Extract the (X, Y) coordinate from the center of the cell holding the provided text.  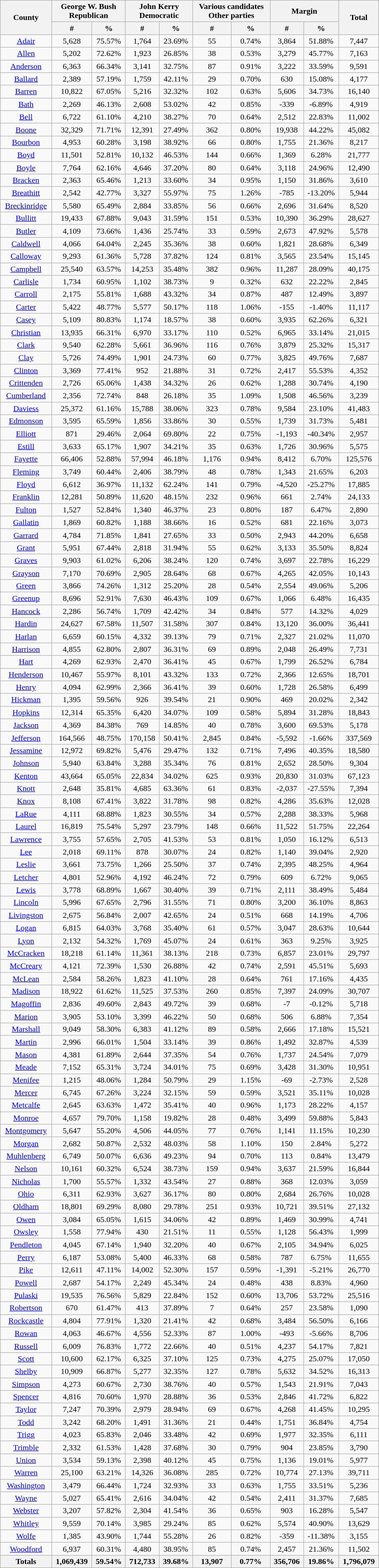
0.44% (251, 1422)
66,406 (72, 459)
22.16% (321, 522)
36.17% (176, 1194)
3,697 (287, 560)
32.93% (176, 1485)
5,632 (287, 1371)
6.48% (321, 599)
382 (212, 269)
61.47% (109, 1308)
75.57% (109, 41)
36,441 (359, 624)
5,547 (359, 1511)
363 (287, 940)
44.05% (176, 1131)
57.19% (109, 79)
2,684 (287, 1194)
George W. BushRepublican (89, 11)
Christian (26, 332)
Spencer (26, 1397)
50 (212, 1017)
307 (212, 624)
9,584 (287, 408)
1,759 (142, 79)
LaRue (26, 814)
2,406 (142, 472)
1,999 (359, 1232)
-359 (287, 1536)
2,648 (72, 789)
43.90% (109, 1536)
1,491 (142, 1422)
1,492 (287, 1042)
-0.12% (321, 1004)
Hart (26, 662)
40.12% (176, 1460)
46.18% (176, 459)
5,693 (359, 966)
32.32% (176, 92)
38.95% (176, 1549)
Lee (26, 852)
1,724 (142, 1485)
46.53% (176, 155)
McCracken (26, 953)
4,190 (359, 383)
Boone (26, 130)
9,903 (72, 560)
46.13% (109, 104)
55.20% (109, 1131)
1,543 (287, 1384)
438 (287, 1283)
3,790 (359, 1447)
58 (212, 1143)
110 (212, 332)
41.54% (176, 1511)
34.02% (176, 776)
3,825 (287, 358)
-5,592 (287, 738)
56.84% (109, 915)
-69 (287, 1080)
3,222 (287, 66)
Boyd (26, 155)
Carlisle (26, 282)
Carter (26, 307)
3,768 (142, 928)
26.18% (176, 396)
6,636 (142, 1156)
34.73% (321, 92)
52.88% (109, 459)
34.06% (176, 1219)
4,801 (72, 877)
3,935 (287, 320)
41.45% (321, 1410)
39,711 (359, 1473)
4,177 (359, 79)
29.46% (109, 434)
3,428 (287, 1067)
1,090 (359, 1308)
1,700 (72, 1181)
4,029 (359, 611)
7 (212, 1308)
6,499 (359, 687)
37.53% (176, 991)
12,611 (72, 1270)
4,109 (72, 231)
3,084 (72, 1219)
5,277 (142, 1371)
3,499 (287, 1118)
68.89% (109, 890)
Fulton (26, 510)
50.17% (176, 307)
Clinton (26, 371)
52.84% (109, 510)
1,667 (142, 890)
38.76% (176, 1384)
20.02% (321, 700)
70.39% (109, 1410)
67.88% (109, 218)
670 (72, 1308)
Perry (26, 1257)
68.20% (109, 1422)
61.36% (109, 256)
Lincoln (26, 903)
Ohio (26, 1194)
4,237 (287, 1346)
0.83% (251, 789)
4,157 (359, 1105)
4,023 (72, 1435)
5,728 (142, 256)
6,325 (142, 1359)
8,108 (72, 801)
94 (212, 1156)
1,469 (287, 1219)
6,206 (142, 560)
4,273 (72, 1384)
3,778 (72, 890)
46.33% (176, 1257)
36.96% (176, 345)
Campbell (26, 269)
48.03% (176, 1143)
31.59% (176, 218)
0.65% (251, 1511)
4,275 (287, 1359)
25,372 (72, 408)
5,894 (287, 712)
609 (287, 877)
2,356 (72, 396)
5,575 (359, 446)
2,512 (287, 117)
6,937 (72, 1549)
6,745 (72, 1093)
Owsley (26, 1232)
1,772 (142, 1346)
2,884 (142, 206)
2,064 (142, 434)
6,166 (359, 1321)
232 (212, 497)
21.91% (321, 1384)
Trigg (26, 1435)
50.79% (176, 1080)
118 (212, 307)
11,522 (287, 827)
Nicholas (26, 1181)
18,218 (72, 953)
29.24% (176, 1523)
57.65% (109, 839)
Pulaski (26, 1295)
74.26% (109, 586)
2,554 (287, 586)
59.88% (321, 1118)
159 (212, 1169)
4,919 (359, 104)
1,050 (287, 839)
22.84% (176, 1295)
116 (212, 345)
Monroe (26, 1118)
10,295 (359, 1410)
-5.66% (321, 1333)
31.03% (321, 776)
6,363 (72, 66)
-7 (287, 1004)
8,824 (359, 548)
4,094 (72, 687)
Leslie (26, 865)
681 (287, 522)
28.68% (321, 244)
3,399 (142, 1017)
31.64% (321, 206)
2,996 (72, 1042)
61.14% (109, 953)
45.77% (321, 54)
4,192 (142, 877)
1,438 (142, 383)
2,048 (287, 649)
18,922 (72, 991)
42.11% (176, 79)
6,321 (359, 320)
37.68% (176, 1447)
60.67% (109, 1384)
5,206 (359, 586)
39.04% (321, 852)
71 (212, 903)
4,855 (72, 649)
11,655 (359, 1257)
3,905 (72, 1017)
12.03% (321, 1181)
7,764 (72, 167)
24.54% (321, 1055)
1,158 (142, 1118)
4,964 (359, 865)
45.34% (176, 1283)
16.12% (321, 839)
2,132 (72, 940)
9,293 (72, 256)
26.49% (321, 649)
Mason (26, 1055)
55.53% (321, 371)
51.75% (321, 827)
12,391 (142, 130)
12,490 (359, 167)
Washington (26, 1485)
21.59% (321, 1169)
6,025 (359, 1245)
33.86% (176, 421)
23.85% (321, 1447)
Breckinridge (26, 206)
36.84% (321, 1422)
5,661 (142, 345)
Muhlenberg (26, 1156)
Garrard (26, 535)
Ballard (26, 79)
4,265 (287, 573)
1.00% (251, 1333)
30.40% (176, 890)
7,079 (359, 1055)
40.90% (321, 1523)
2,696 (287, 206)
69.29% (109, 1207)
41,483 (359, 408)
19,433 (72, 218)
5,726 (72, 358)
31.36% (176, 1422)
125,576 (359, 459)
21.51% (176, 1232)
1,136 (287, 1460)
Grayson (26, 573)
32.75% (176, 66)
Webster (26, 1511)
1,288 (287, 383)
2,304 (142, 1511)
1,066 (287, 599)
1,508 (287, 396)
-2,037 (287, 789)
Knott (26, 789)
19,535 (72, 1295)
3,822 (142, 801)
57.82% (109, 1511)
61.62% (109, 991)
7,821 (359, 1346)
Meade (26, 1067)
2,417 (287, 371)
37.10% (176, 1359)
44.22% (321, 130)
3,534 (72, 1460)
2,705 (142, 839)
3,595 (72, 421)
Hardin (26, 624)
40.35% (321, 750)
40,175 (359, 269)
37.89% (176, 1308)
22,264 (359, 827)
577 (287, 611)
2,807 (142, 649)
7,685 (359, 1498)
1,150 (287, 180)
2,269 (72, 104)
16.28% (321, 1511)
15,788 (142, 408)
Jefferson (26, 738)
2.84% (321, 1143)
Barren (26, 92)
4,435 (359, 978)
48.15% (176, 497)
Warren (26, 1473)
Metcalfe (26, 1105)
Caldwell (26, 244)
38.24% (176, 560)
3,239 (359, 396)
17,050 (359, 1359)
6,658 (359, 535)
2,796 (142, 903)
49.06% (321, 586)
13,907 (212, 1561)
62.16% (109, 167)
11,620 (142, 497)
41.10% (176, 978)
9,043 (142, 218)
Casey (26, 320)
67.44% (109, 548)
Rockcastle (26, 1321)
2,645 (72, 1105)
6.70% (321, 459)
Montgomery (26, 1131)
3,133 (287, 548)
-13.20% (321, 193)
26.76% (321, 1194)
5,578 (359, 231)
28.64% (176, 573)
22.83% (321, 117)
2,363 (72, 180)
30.74% (321, 383)
661 (287, 497)
60.28% (109, 142)
4,381 (72, 1055)
Madison (26, 991)
8,706 (359, 1333)
Cumberland (26, 396)
27.65% (176, 535)
20,830 (287, 776)
7,163 (359, 54)
Trimble (26, 1447)
3,479 (72, 1485)
Laurel (26, 827)
36.08% (176, 1473)
18,701 (359, 674)
Harrison (26, 649)
25,516 (359, 1295)
0.88% (251, 1181)
17.16% (321, 978)
73.66% (109, 231)
60.32% (109, 1169)
7,496 (287, 750)
9,049 (72, 1029)
0.90% (251, 700)
39.51% (321, 1207)
2,905 (142, 573)
-1,391 (287, 1270)
9,065 (359, 877)
53.02% (176, 104)
21.88% (176, 371)
10,721 (287, 1207)
62.80% (109, 649)
6,383 (142, 1029)
-2.73% (321, 1080)
27.49% (176, 130)
1,728 (287, 687)
170,158 (142, 738)
260 (212, 991)
35.41% (176, 1105)
19.82% (176, 1118)
2,652 (287, 763)
3,985 (142, 1523)
53.08% (109, 1257)
38.33% (321, 814)
62.17% (109, 1359)
52.91% (109, 599)
Bracken (26, 180)
12.65% (321, 674)
8,696 (72, 599)
Carroll (26, 294)
23 (212, 510)
12,028 (359, 801)
871 (72, 434)
18,580 (359, 750)
251 (212, 1207)
Various candidatesOther parties (231, 11)
2.74% (321, 497)
5,297 (142, 827)
26,770 (359, 1270)
45.07% (176, 940)
6,722 (72, 117)
2,111 (287, 890)
Clay (26, 358)
68.88% (109, 814)
5,109 (72, 320)
46.43% (176, 599)
11,117 (359, 307)
3,724 (142, 1067)
8.83% (321, 1283)
63.84% (109, 763)
62.99% (109, 687)
5,202 (72, 54)
5,944 (359, 193)
3,925 (359, 940)
2,018 (72, 852)
19,938 (287, 130)
0.95% (251, 180)
42.42% (176, 611)
151 (212, 218)
Nelson (26, 1169)
2,286 (72, 611)
157 (212, 1270)
4,045 (72, 1245)
61.16% (109, 408)
24.73% (176, 358)
5,577 (142, 307)
52.30% (176, 1270)
34.04% (176, 1498)
62.26% (321, 320)
2,843 (142, 1004)
0.61% (251, 940)
56.43% (321, 1232)
1,615 (142, 1219)
150 (287, 1143)
98 (212, 801)
2,673 (287, 231)
Totals (26, 1561)
84.38% (109, 725)
7,447 (359, 41)
16,313 (359, 1371)
5,996 (72, 903)
1,799 (287, 662)
42.77% (109, 193)
McCreary (26, 966)
6,965 (287, 332)
25.07% (321, 1359)
28.50% (321, 763)
144 (212, 155)
57,994 (142, 459)
2,591 (287, 966)
187 (287, 510)
56.50% (321, 1321)
49.72% (176, 1004)
6,822 (359, 1397)
22.78% (321, 560)
60.44% (109, 472)
2,175 (72, 294)
1,266 (142, 865)
-11.38% (321, 1536)
65.06% (109, 383)
3,288 (142, 763)
4,706 (359, 915)
72.62% (109, 54)
Bourbon (26, 142)
1,737 (287, 1055)
6,815 (72, 928)
Lewis (26, 890)
65.83% (109, 1435)
23.79% (176, 827)
38.06% (176, 408)
16,229 (359, 560)
36.31% (176, 649)
1,173 (287, 1105)
3,207 (72, 1511)
10,230 (359, 1131)
1,176 (212, 459)
1,504 (142, 1042)
70.14% (109, 1523)
38.66% (176, 522)
Clark (26, 345)
35.34% (176, 763)
Owen (26, 1219)
148 (212, 827)
33.85% (176, 206)
3,155 (359, 1536)
2,411 (287, 1498)
21.41% (176, 1321)
73.75% (109, 865)
2,249 (142, 1283)
1,428 (142, 1447)
37.82% (176, 256)
53.72% (321, 1295)
28.94% (176, 1410)
430 (142, 1232)
24,627 (72, 624)
21.02% (321, 637)
133 (212, 674)
74.49% (109, 358)
46.67% (109, 1333)
-25.27% (321, 484)
1,527 (72, 510)
9,591 (359, 66)
70.69% (109, 573)
2,105 (287, 1245)
89 (212, 1029)
38.79% (176, 472)
26.88% (176, 966)
55.57% (109, 1181)
50.41% (176, 738)
31.30% (321, 1067)
5,400 (142, 1257)
Boyle (26, 167)
1,977 (287, 1435)
4,556 (142, 1333)
769 (142, 725)
712,733 (142, 1561)
28.88% (176, 1397)
Butler (26, 231)
5,580 (72, 206)
4,754 (359, 1422)
102 (212, 92)
7,247 (72, 1410)
10,143 (359, 573)
1,436 (142, 231)
4,121 (72, 966)
69.53% (321, 725)
27 (212, 1181)
6,784 (359, 662)
38.13% (176, 953)
Simpson (26, 1384)
31.78% (176, 801)
23.01% (321, 953)
2,389 (72, 79)
Magoffin (26, 1004)
-1,193 (287, 434)
Adair (26, 41)
4,657 (72, 1118)
8,863 (359, 903)
3,610 (359, 180)
630 (287, 79)
46.22% (176, 1017)
4,210 (142, 117)
3,864 (287, 41)
Fayette (26, 459)
67.05% (109, 92)
31 (212, 371)
6.75% (321, 1257)
5,236 (359, 1485)
41.53% (176, 839)
1,796,079 (359, 1561)
66.31% (109, 332)
1,343 (287, 472)
3,627 (142, 1194)
9,304 (359, 763)
7,630 (142, 599)
67.65% (109, 903)
Oldham (26, 1207)
761 (287, 978)
132 (212, 750)
Bell (26, 117)
7,397 (287, 991)
Knox (26, 801)
67.41% (109, 801)
79 (212, 637)
5,628 (72, 41)
53.10% (109, 1017)
Jessamine (26, 750)
1,709 (142, 611)
50.87% (109, 1143)
65.35% (109, 712)
77.94% (109, 1232)
3,279 (287, 54)
59 (212, 1093)
4,804 (72, 1321)
28.09% (321, 269)
Shelby (26, 1371)
878 (142, 852)
47.92% (321, 231)
15,145 (359, 256)
64.04% (109, 244)
28,627 (359, 218)
52.81% (109, 155)
3,047 (287, 928)
7,152 (72, 1067)
49.23% (176, 1156)
66.87% (109, 1371)
25.20% (176, 586)
49.76% (321, 358)
1,688 (142, 294)
11,287 (287, 269)
2,332 (72, 1447)
10,161 (72, 1169)
5,216 (142, 92)
John KerryDemocratic (159, 11)
2,007 (142, 915)
0.32% (251, 282)
7,354 (359, 1017)
17.18% (321, 1029)
Anderson (26, 66)
7,170 (72, 573)
2,046 (142, 1435)
3,755 (72, 839)
30.96% (321, 446)
34.21% (176, 446)
1.15% (251, 1080)
3,637 (287, 1169)
3,484 (287, 1321)
7,731 (359, 649)
Pike (26, 1270)
3,198 (142, 142)
Lyon (26, 940)
Union (26, 1460)
59.13% (109, 1460)
80.83% (109, 320)
79.70% (109, 1118)
29,797 (359, 953)
1,751 (287, 1422)
12.49% (321, 294)
11.15% (321, 1131)
3,369 (72, 371)
6,749 (72, 1156)
60.95% (109, 282)
Livingston (26, 915)
4,816 (72, 1397)
904 (287, 1447)
31.94% (176, 548)
3,749 (72, 472)
Kenton (26, 776)
21,015 (359, 332)
60.31% (109, 1549)
13,120 (287, 624)
Harlan (26, 637)
34.52% (321, 1371)
56 (212, 206)
17,885 (359, 484)
5,476 (142, 750)
10,600 (72, 1359)
59.54% (109, 1561)
1,140 (287, 852)
Jackson (26, 725)
3,600 (287, 725)
Hickman (26, 700)
10,909 (72, 1371)
8,101 (142, 674)
5,843 (359, 1118)
Martin (26, 1042)
5,829 (142, 1295)
31.73% (321, 421)
65.49% (109, 206)
-4,520 (287, 484)
60.15% (109, 637)
1,472 (142, 1105)
1.06% (251, 307)
15,317 (359, 345)
23.58% (321, 1308)
Fleming (26, 472)
1.26% (251, 193)
45,082 (359, 130)
8,412 (287, 459)
125 (212, 1359)
3,633 (72, 446)
37.35% (176, 1055)
31.58% (176, 624)
1,530 (142, 966)
3,897 (359, 294)
-1.40% (321, 307)
2,327 (287, 637)
27,132 (359, 1207)
39.68% (176, 1561)
35.48% (176, 269)
41.12% (176, 1029)
11,361 (142, 953)
3,141 (142, 66)
2,616 (142, 1498)
1,901 (142, 358)
54 (212, 1055)
11,502 (359, 1549)
52.33% (176, 1333)
32.87% (321, 1042)
4,646 (142, 167)
0.87% (251, 294)
Marion (26, 1017)
3,327 (142, 193)
1,769 (142, 940)
5,027 (72, 1498)
3,118 (287, 167)
2,687 (72, 1283)
1,744 (142, 1536)
19.86% (321, 1561)
-5.21% (321, 1270)
14.19% (321, 915)
4,269 (72, 662)
46.24% (176, 877)
42.05% (321, 573)
44.20% (321, 535)
36.97% (109, 484)
9,540 (72, 345)
Calloway (26, 256)
60.82% (109, 522)
2,666 (287, 1029)
67,123 (359, 776)
53 (212, 839)
23.69% (176, 41)
Floyd (26, 484)
1,102 (142, 282)
2,890 (359, 510)
2,943 (287, 535)
38.92% (176, 142)
Grant (26, 548)
5,977 (359, 1460)
1,332 (142, 1181)
Total (359, 17)
218 (212, 953)
6,659 (72, 637)
62.24% (176, 484)
24.09% (321, 991)
4,268 (287, 1410)
3,661 (72, 865)
8,520 (359, 206)
67.14% (109, 1245)
13,935 (72, 332)
66.34% (109, 66)
14.32% (321, 611)
16,435 (359, 599)
18,843 (359, 712)
6,187 (72, 1257)
McLean (26, 978)
61.10% (109, 117)
Graves (26, 560)
1,734 (72, 282)
Estill (26, 446)
50.89% (109, 497)
8,080 (142, 1207)
2,584 (72, 978)
4,332 (142, 637)
368 (287, 1181)
1,739 (287, 421)
487 (287, 294)
72.74% (109, 396)
16,140 (359, 92)
1,856 (142, 421)
2,398 (142, 1460)
4,480 (142, 1549)
625 (212, 776)
56.74% (109, 611)
5,574 (287, 1523)
2,675 (72, 915)
Lawrence (26, 839)
70 (212, 117)
27.13% (321, 1473)
4,741 (359, 1219)
35.11% (321, 1093)
36.10% (321, 903)
46.37% (176, 510)
35.36% (176, 244)
5,272 (359, 1143)
72.39% (109, 966)
16,819 (72, 827)
County (26, 17)
24.96% (321, 167)
67.26% (109, 1093)
2,920 (359, 852)
2,342 (359, 700)
4,539 (359, 1042)
5,422 (72, 307)
32.15% (176, 1093)
71.85% (109, 535)
65.31% (109, 1067)
76.83% (109, 1346)
55.81% (109, 294)
14,002 (142, 1270)
2,542 (72, 193)
1,284 (142, 1080)
66 (212, 142)
5,718 (359, 1004)
22,834 (142, 776)
13,706 (287, 1295)
6,111 (359, 1435)
25.50% (176, 865)
43,664 (72, 776)
11,501 (72, 155)
4,066 (72, 244)
3,879 (287, 345)
13,479 (359, 1156)
14.85% (176, 725)
5,606 (287, 92)
4,111 (72, 814)
34.32% (176, 383)
Bullitt (26, 218)
77.91% (109, 1321)
28.63% (321, 928)
2,818 (142, 548)
506 (287, 1017)
Elliott (26, 434)
31.28% (321, 712)
18,801 (72, 1207)
76.56% (109, 1295)
10,644 (359, 928)
1,128 (287, 1232)
30.55% (176, 814)
25.32% (321, 345)
65.17% (109, 446)
Todd (26, 1422)
63.36% (176, 789)
1,213 (142, 180)
22.22% (321, 282)
61.02% (109, 560)
70.60% (109, 1397)
12,972 (72, 750)
Letcher (26, 877)
Gallatin (26, 522)
6,311 (72, 1194)
9.25% (321, 940)
50.07% (109, 1156)
14,326 (142, 1473)
Edmonson (26, 421)
Robertson (26, 1308)
31.55% (176, 903)
46.56% (321, 396)
37 (212, 865)
-1.66% (321, 738)
2,457 (287, 1549)
38.49% (321, 890)
Wayne (26, 1498)
3,242 (72, 1422)
32,329 (72, 130)
4,506 (142, 1131)
113 (287, 1156)
1.10% (251, 1143)
26.52% (321, 662)
23.10% (321, 408)
Woodford (26, 1549)
2,470 (142, 662)
11,132 (142, 484)
66.44% (109, 1485)
120 (212, 560)
337,569 (359, 738)
6,970 (142, 332)
141 (212, 484)
18.57% (176, 320)
2,644 (142, 1055)
632 (287, 282)
2,528 (359, 1080)
Mercer (26, 1093)
6,203 (359, 472)
1,340 (142, 510)
11,070 (359, 637)
2,957 (359, 434)
4,286 (287, 801)
11 (212, 1232)
1,841 (142, 535)
76 (212, 763)
63.57% (109, 269)
33.48% (176, 1435)
Hopkins (26, 712)
10,774 (287, 1473)
3,073 (359, 522)
6.72% (321, 877)
4,352 (359, 371)
58.30% (109, 1029)
6,349 (359, 244)
23.54% (321, 256)
-785 (287, 193)
Bath (26, 104)
35.63% (321, 801)
26.85% (176, 54)
25,540 (72, 269)
10,822 (72, 92)
1,907 (142, 446)
15,521 (359, 1029)
7,687 (359, 358)
6,009 (72, 1346)
848 (142, 396)
21,777 (359, 155)
-493 (287, 1333)
48.25% (321, 865)
Henderson (26, 674)
1,869 (72, 522)
Johnson (26, 763)
469 (287, 700)
35.81% (109, 789)
124 (212, 256)
362 (212, 130)
64.03% (109, 928)
66.01% (109, 1042)
5,647 (72, 1131)
32.20% (176, 1245)
34.94% (321, 1245)
47.11% (109, 1270)
61.53% (109, 1447)
61.89% (109, 1055)
41.72% (321, 1397)
2,288 (287, 814)
-6.89% (321, 104)
31.37% (321, 1498)
3,224 (142, 1093)
2,726 (72, 383)
24,133 (359, 497)
62.28% (109, 345)
Logan (26, 928)
1,764 (142, 41)
35.40% (176, 928)
1,970 (142, 1397)
1,395 (72, 700)
30,707 (359, 991)
1,385 (72, 1536)
11,525 (142, 991)
Hancock (26, 611)
6.47% (321, 510)
Allen (26, 54)
-155 (287, 307)
14,253 (142, 269)
15.08% (321, 79)
55.28% (176, 1536)
257 (287, 1308)
1,726 (287, 446)
4,063 (72, 1333)
58.26% (109, 978)
6,612 (72, 484)
787 (287, 1257)
65.41% (109, 1498)
38.27% (176, 117)
Green (26, 586)
33.51% (321, 1485)
42.65% (176, 915)
152 (212, 1295)
28.22% (321, 1105)
69.11% (109, 852)
29.47% (176, 750)
13,629 (359, 1523)
2,608 (142, 104)
29.78% (176, 1207)
75.54% (109, 827)
903 (287, 1511)
-40.34% (321, 434)
3,200 (287, 903)
39.13% (176, 637)
926 (142, 700)
48.06% (109, 1080)
-27.55% (321, 789)
63.21% (109, 1473)
48 (212, 472)
34.07% (176, 712)
34.01% (176, 1067)
33.17% (176, 332)
16,844 (359, 1169)
1,215 (72, 1080)
25.74% (176, 231)
2,979 (142, 1410)
-339 (287, 104)
43.54% (176, 1181)
Margin (304, 11)
6.28% (321, 155)
7,394 (359, 789)
5,968 (359, 814)
1.09% (251, 396)
36.29% (321, 218)
Franklin (26, 497)
0.50% (251, 535)
4,784 (72, 535)
Whitley (26, 1523)
48.77% (109, 307)
3,565 (287, 256)
1,312 (142, 586)
1,069,439 (72, 1561)
48.75% (109, 738)
Menifee (26, 1080)
22 (212, 434)
9 (212, 282)
3,866 (72, 586)
6,524 (142, 1169)
6,513 (359, 839)
Breathitt (26, 193)
668 (287, 915)
413 (142, 1308)
2,245 (142, 244)
10,132 (142, 155)
77.41% (109, 371)
127 (212, 1371)
952 (142, 371)
10,390 (287, 218)
1,188 (142, 522)
Rowan (26, 1333)
65.59% (109, 421)
63.63% (109, 1105)
Powell (26, 1283)
3,059 (359, 1181)
72 (212, 877)
Pendleton (26, 1245)
10,467 (72, 674)
1,369 (287, 155)
5,940 (72, 763)
11,507 (142, 624)
Russell (26, 1346)
6,857 (287, 953)
54.32% (109, 940)
7,043 (359, 1384)
2,395 (287, 865)
22.66% (176, 1346)
2,730 (142, 1384)
Henry (26, 687)
1,923 (142, 54)
4,369 (72, 725)
10,951 (359, 1067)
Morgan (26, 1143)
59.56% (109, 700)
31.86% (321, 180)
6.88% (321, 1017)
323 (212, 408)
Scott (26, 1359)
1,558 (72, 1232)
4,685 (142, 789)
5,484 (359, 890)
Crittenden (26, 383)
Marshall (26, 1029)
60 (212, 358)
4,960 (359, 1283)
4,953 (72, 142)
26.58% (321, 687)
1,940 (142, 1245)
356,706 (287, 1561)
0.91% (251, 66)
Wolfe (26, 1536)
9,559 (72, 1523)
5,951 (72, 548)
285 (212, 1473)
39.54% (176, 700)
6,420 (142, 712)
3,521 (287, 1093)
19.01% (321, 1460)
8,217 (359, 142)
25,100 (72, 1473)
49.60% (109, 1004)
37.20% (176, 167)
71.71% (109, 130)
1,141 (287, 1131)
65.46% (109, 180)
77 (212, 1131)
52.96% (109, 877)
5,178 (359, 725)
Daviess (26, 408)
30.07% (176, 852)
0.86% (251, 1042)
Taylor (26, 1410)
Greenup (26, 599)
35.50% (321, 548)
16 (212, 522)
2,836 (72, 1004)
67.58% (109, 624)
45.51% (321, 966)
33.60% (176, 180)
21.65% (321, 472)
51.88% (321, 41)
12,314 (72, 712)
164,566 (72, 738)
69.80% (176, 434)
2,532 (142, 1143)
5,481 (359, 421)
2,682 (72, 1143)
36.00% (321, 624)
12,281 (72, 497)
1,821 (287, 244)
69.82% (109, 750)
1,320 (142, 1321)
11,002 (359, 117)
1,174 (142, 320)
33.59% (321, 66)
2,846 (287, 1397)
30.99% (321, 1219)
